Locate the cell with the specified text and output its [x, y] center coordinate. 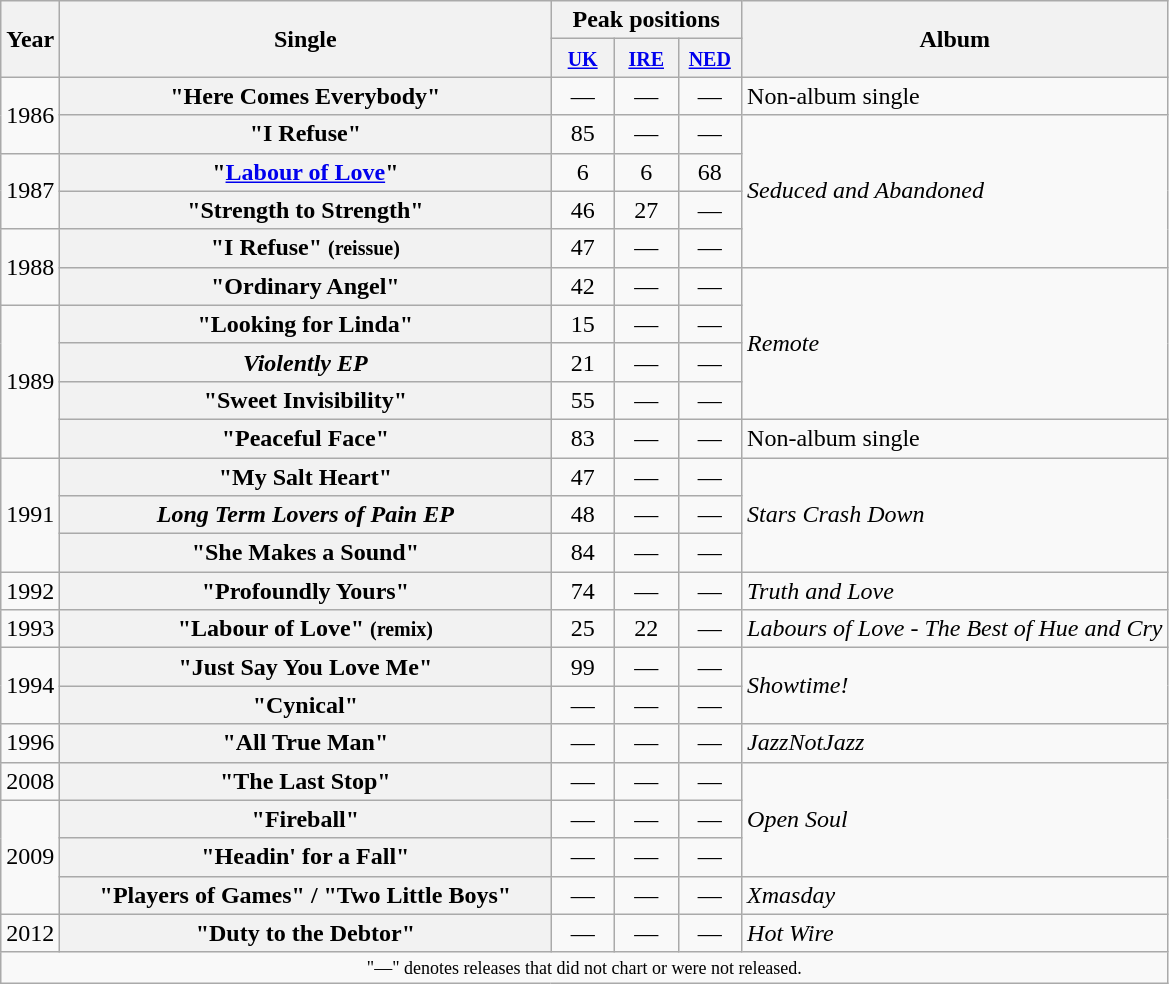
"Labour of Love" (remix) [306, 629]
"Ordinary Angel" [306, 286]
1993 [30, 629]
"Peaceful Face" [306, 438]
21 [583, 362]
"I Refuse" [306, 134]
"Headin' for a Fall" [306, 857]
"She Makes a Sound" [306, 553]
Showtime! [955, 686]
"Labour of Love" [306, 172]
Truth and Love [955, 591]
48 [583, 515]
Year [30, 39]
Violently EP [306, 362]
IRE [646, 58]
Peak positions [646, 20]
99 [583, 667]
UK [583, 58]
Long Term Lovers of Pain EP [306, 515]
1988 [30, 267]
Hot Wire [955, 933]
42 [583, 286]
83 [583, 438]
68 [710, 172]
Xmasday [955, 895]
"Here Comes Everybody" [306, 96]
22 [646, 629]
85 [583, 134]
1992 [30, 591]
84 [583, 553]
2012 [30, 933]
Remote [955, 343]
"—" denotes releases that did not chart or were not released. [584, 968]
"Fireball" [306, 819]
"Cynical" [306, 705]
46 [583, 210]
27 [646, 210]
1991 [30, 515]
"Sweet Invisibility" [306, 400]
"I Refuse" (reissue) [306, 248]
"My Salt Heart" [306, 477]
Labours of Love - The Best of Hue and Cry [955, 629]
1996 [30, 743]
Seduced and Abandoned [955, 191]
15 [583, 324]
"Players of Games" / "Two Little Boys" [306, 895]
"Profoundly Yours" [306, 591]
NED [710, 58]
"Just Say You Love Me" [306, 667]
74 [583, 591]
2008 [30, 781]
"Looking for Linda" [306, 324]
Stars Crash Down [955, 515]
"All True Man" [306, 743]
"Strength to Strength" [306, 210]
2009 [30, 857]
Open Soul [955, 819]
Single [306, 39]
"Duty to the Debtor" [306, 933]
1994 [30, 686]
JazzNotJazz [955, 743]
1989 [30, 381]
25 [583, 629]
1987 [30, 191]
Album [955, 39]
1986 [30, 115]
55 [583, 400]
"The Last Stop" [306, 781]
